Output the [X, Y] coordinate of the center of the cell containing the given text.  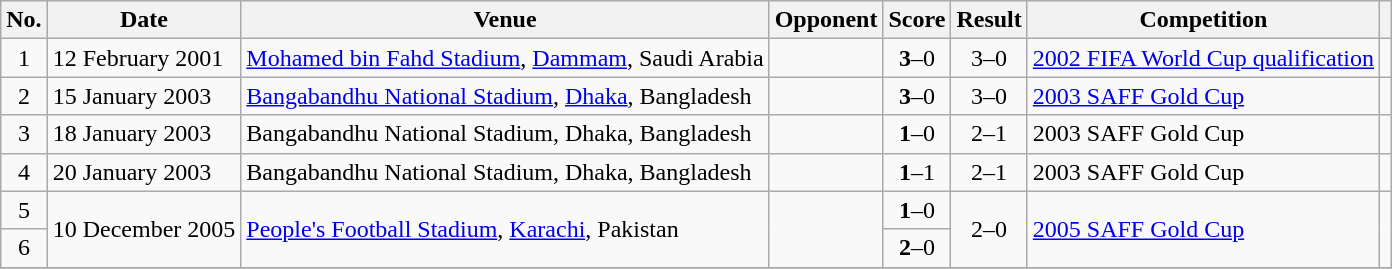
2 [24, 96]
2005 SAFF Gold Cup [1203, 229]
No. [24, 20]
Mohamed bin Fahd Stadium, Dammam, Saudi Arabia [505, 58]
Date [144, 20]
20 January 2003 [144, 172]
Opponent [826, 20]
6 [24, 248]
People's Football Stadium, Karachi, Pakistan [505, 229]
15 January 2003 [144, 96]
Result [989, 20]
18 January 2003 [144, 134]
2002 FIFA World Cup qualification [1203, 58]
5 [24, 210]
3 [24, 134]
10 December 2005 [144, 229]
Score [917, 20]
1–1 [917, 172]
1 [24, 58]
Venue [505, 20]
Competition [1203, 20]
12 February 2001 [144, 58]
4 [24, 172]
